For the text-containing cell, return its midpoint in [X, Y] coordinate format. 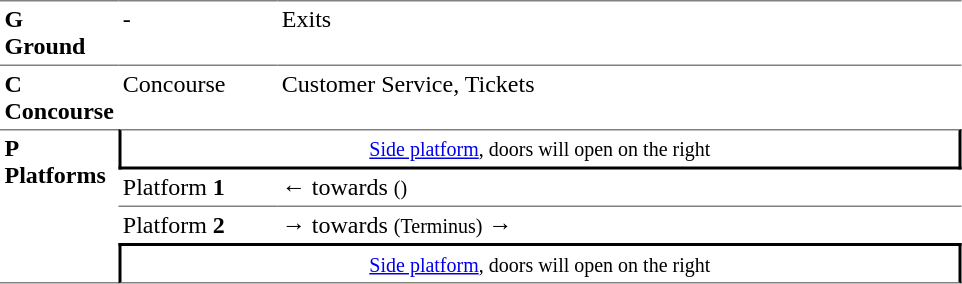
- [198, 33]
GGround [59, 33]
CConcourse [59, 98]
Exits [619, 33]
Concourse [198, 98]
PPlatforms [59, 206]
→ towards (Terminus) → [619, 225]
Customer Service, Tickets [619, 98]
Platform 1 [198, 189]
Platform 2 [198, 225]
← towards () [619, 189]
